Output the (X, Y) coordinate of the center of the cell containing the given text.  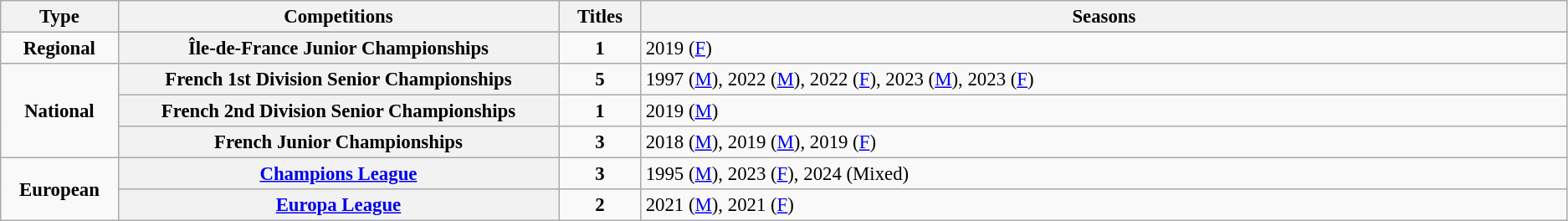
Champions League (338, 174)
2021 (M), 2021 (F) (1104, 205)
National (59, 110)
5 (601, 80)
Regional (59, 49)
Type (59, 17)
1997 (M), 2022 (M), 2022 (F), 2023 (M), 2023 (F) (1104, 80)
French 1st Division Senior Championships (338, 80)
French 2nd Division Senior Championships (338, 111)
1995 (M), 2023 (F), 2024 (Mixed) (1104, 174)
Competitions (338, 17)
2019 (F) (1104, 49)
2018 (M), 2019 (M), 2019 (F) (1104, 142)
2019 (M) (1104, 111)
2 (601, 205)
Île-de-France Junior Championships (338, 49)
French Junior Championships (338, 142)
Seasons (1104, 17)
Titles (601, 17)
Europa League (338, 205)
European (59, 189)
